Detect which cell encompasses the target text, then output its (x, y) center coordinate. 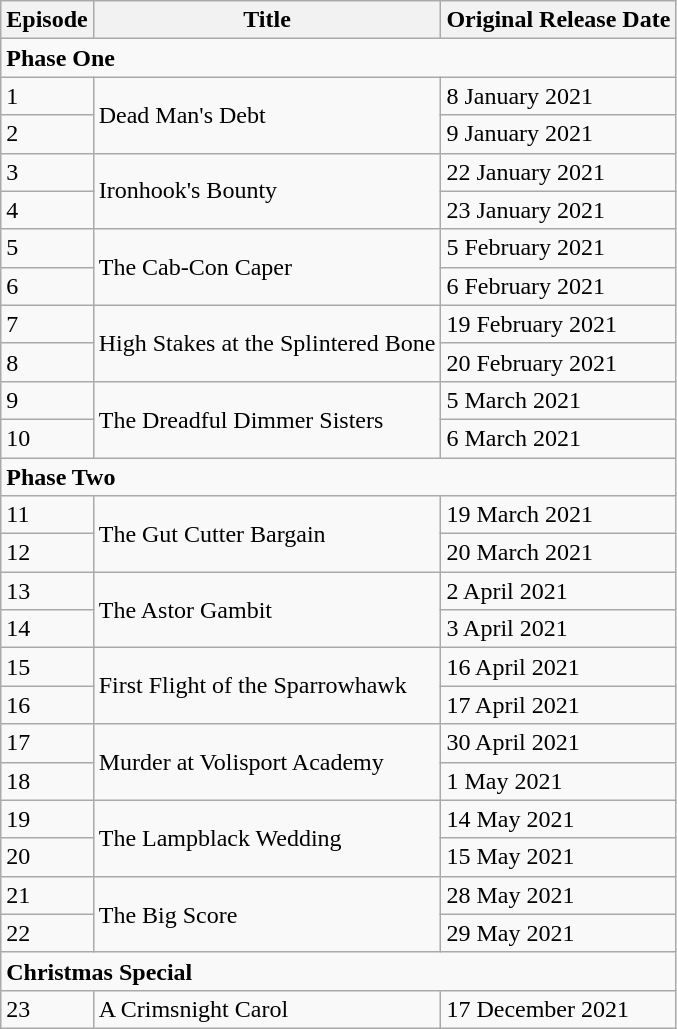
1 May 2021 (558, 781)
Murder at Volisport Academy (267, 762)
The Cab-Con Caper (267, 267)
30 April 2021 (558, 743)
9 January 2021 (558, 134)
28 May 2021 (558, 895)
2 April 2021 (558, 591)
21 (47, 895)
First Flight of the Sparrowhawk (267, 686)
20 March 2021 (558, 553)
11 (47, 515)
Phase One (338, 58)
5 February 2021 (558, 248)
Phase Two (338, 477)
19 (47, 819)
18 (47, 781)
6 March 2021 (558, 438)
20 February 2021 (558, 362)
8 January 2021 (558, 96)
3 (47, 172)
Ironhook's Bounty (267, 191)
A Crimsnight Carol (267, 1009)
2 (47, 134)
5 (47, 248)
7 (47, 324)
4 (47, 210)
3 April 2021 (558, 629)
The Dreadful Dimmer Sisters (267, 419)
13 (47, 591)
6 February 2021 (558, 286)
23 January 2021 (558, 210)
The Big Score (267, 914)
17 December 2021 (558, 1009)
Title (267, 20)
1 (47, 96)
22 (47, 933)
Christmas Special (338, 971)
The Lampblack Wedding (267, 838)
Original Release Date (558, 20)
22 January 2021 (558, 172)
5 March 2021 (558, 400)
Episode (47, 20)
17 (47, 743)
23 (47, 1009)
29 May 2021 (558, 933)
The Astor Gambit (267, 610)
15 (47, 667)
10 (47, 438)
6 (47, 286)
High Stakes at the Splintered Bone (267, 343)
16 (47, 705)
Dead Man's Debt (267, 115)
14 (47, 629)
20 (47, 857)
The Gut Cutter Bargain (267, 534)
17 April 2021 (558, 705)
19 March 2021 (558, 515)
15 May 2021 (558, 857)
19 February 2021 (558, 324)
8 (47, 362)
14 May 2021 (558, 819)
12 (47, 553)
16 April 2021 (558, 667)
9 (47, 400)
